Find where the given text appears and provide that cell's center as [X, Y] coordinate. 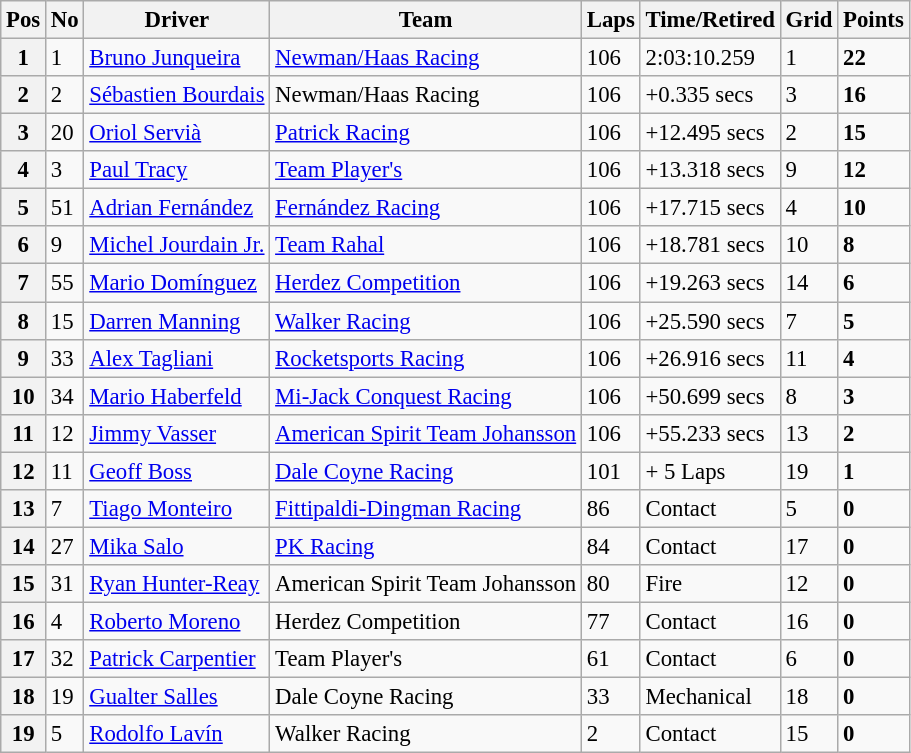
+ 5 Laps [710, 471]
No [65, 20]
Grid [808, 20]
Patrick Racing [426, 133]
+13.318 secs [710, 170]
84 [610, 546]
Rodolfo Lavín [177, 734]
Fittipaldi-Dingman Racing [426, 509]
Jimmy Vasser [177, 433]
27 [65, 546]
Mi-Jack Conquest Racing [426, 396]
+25.590 secs [710, 321]
+55.233 secs [710, 433]
Points [874, 20]
55 [65, 283]
Rocketsports Racing [426, 358]
Gualter Salles [177, 697]
Bruno Junqueira [177, 58]
22 [874, 58]
+26.916 secs [710, 358]
Tiago Monteiro [177, 509]
Oriol Servià [177, 133]
Mika Salo [177, 546]
Roberto Moreno [177, 621]
Darren Manning [177, 321]
86 [610, 509]
61 [610, 659]
Ryan Hunter-Reay [177, 584]
31 [65, 584]
Team [426, 20]
Team Rahal [426, 245]
Alex Tagliani [177, 358]
34 [65, 396]
+18.781 secs [710, 245]
Sébastien Bourdais [177, 95]
51 [65, 208]
2:03:10.259 [710, 58]
Driver [177, 20]
+0.335 secs [710, 95]
Fire [710, 584]
Fernández Racing [426, 208]
Michel Jourdain Jr. [177, 245]
101 [610, 471]
Geoff Boss [177, 471]
+19.263 secs [710, 283]
+50.699 secs [710, 396]
+17.715 secs [710, 208]
Mechanical [710, 697]
Mario Haberfeld [177, 396]
Laps [610, 20]
Patrick Carpentier [177, 659]
32 [65, 659]
Paul Tracy [177, 170]
Pos [24, 20]
20 [65, 133]
Adrian Fernández [177, 208]
80 [610, 584]
Mario Domínguez [177, 283]
+12.495 secs [710, 133]
77 [610, 621]
PK Racing [426, 546]
Time/Retired [710, 20]
